Return the [X, Y] coordinate for the center point of the cell that contains the specified text.  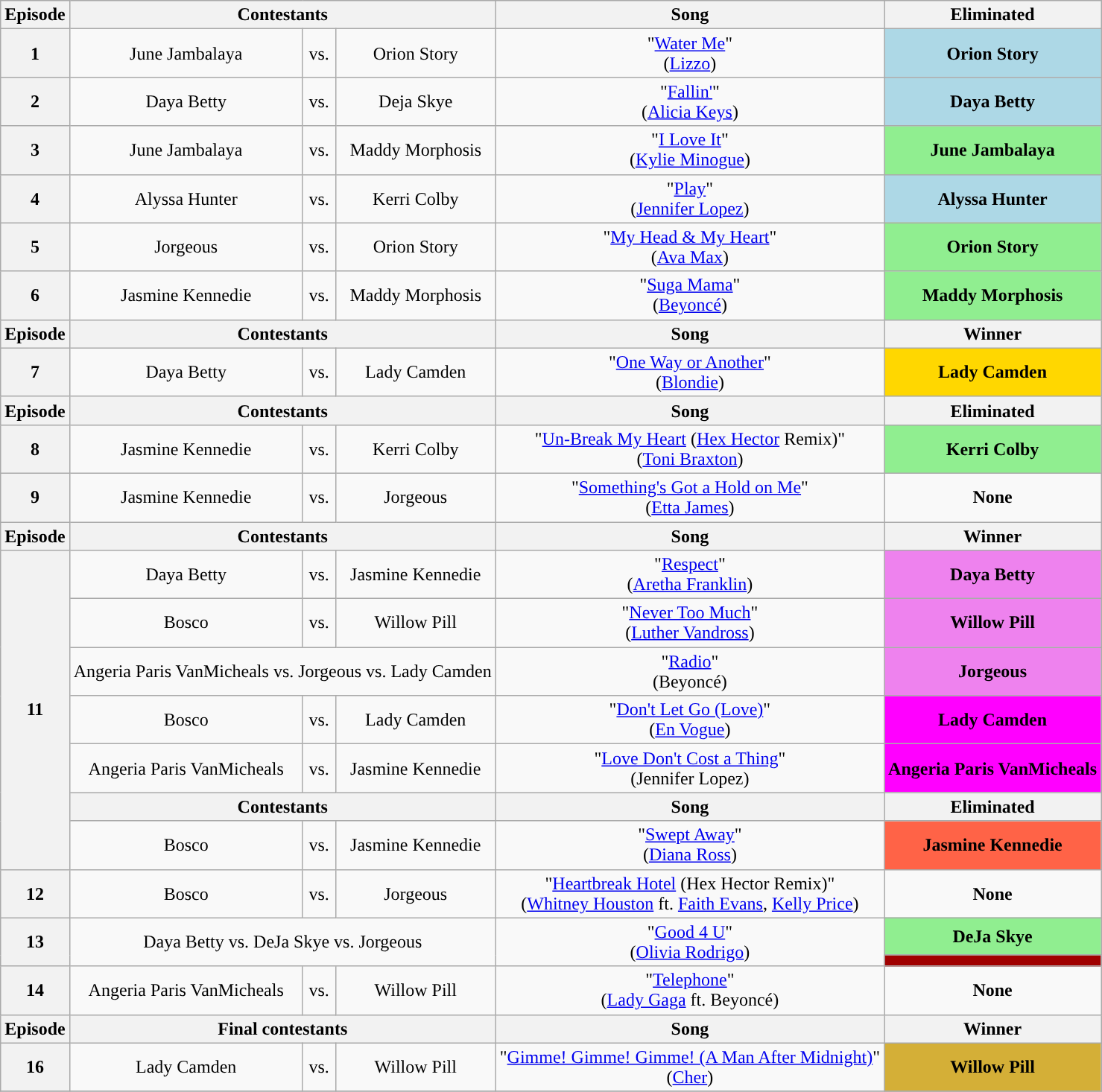
1 [35, 54]
12 [35, 894]
"Un-Break My Heart (Hex Hector Remix)"(Toni Braxton) [690, 448]
13 [35, 942]
"Heartbreak Hotel (Hex Hector Remix)"(Whitney Houston ft. Faith Evans, Kelly Price) [690, 894]
Angeria Paris VanMicheals vs. Jorgeous vs. Lady Camden [282, 672]
3 [35, 150]
11 [35, 710]
"Water Me"(Lizzo) [690, 54]
"Love Don't Cost a Thing"(Jennifer Lopez) [690, 769]
Deja Skye [416, 101]
4 [35, 198]
"Good 4 U"(Olivia Rodrigo) [690, 942]
"Radio"(Beyoncé) [690, 672]
"One Way or Another"(Blondie) [690, 372]
2 [35, 101]
"Never Too Much"(Luther Vandross) [690, 623]
"I Love It"(Kylie Minogue) [690, 150]
9 [35, 498]
Daya Betty vs. DeJa Skye vs. Jorgeous [282, 942]
"Play"(Jennifer Lopez) [690, 198]
"Respect"(Aretha Franklin) [690, 575]
7 [35, 372]
DeJa Skye [992, 936]
"My Head & My Heart"(Ava Max) [690, 247]
"Telephone"(Lady Gaga ft. Beyoncé) [690, 991]
16 [35, 1067]
"Something's Got a Hold on Me"(Etta James) [690, 498]
"Gimme! Gimme! Gimme! (A Man After Midnight)"(Cher) [690, 1067]
5 [35, 247]
"Fallin'"(Alicia Keys) [690, 101]
6 [35, 295]
"Suga Mama"(Beyoncé) [690, 295]
"Swept Away"(Diana Ross) [690, 845]
8 [35, 448]
"Don't Let Go (Love)"(En Vogue) [690, 720]
14 [35, 991]
Final contestants [282, 1029]
